Search for the cell housing the specified text and yield its (X, Y) center coordinate. 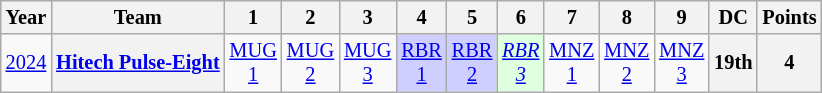
Year (26, 17)
3 (368, 17)
Team (138, 17)
MNZ3 (682, 63)
2 (310, 17)
MNZ1 (572, 63)
MUG3 (368, 63)
6 (520, 17)
9 (682, 17)
1 (254, 17)
19th (733, 63)
8 (626, 17)
MNZ2 (626, 63)
Hitech Pulse-Eight (138, 63)
2024 (26, 63)
RBR2 (472, 63)
DC (733, 17)
Points (789, 17)
RBR1 (421, 63)
5 (472, 17)
RBR3 (520, 63)
MUG1 (254, 63)
MUG2 (310, 63)
7 (572, 17)
